Extract the (x, y) coordinate from the center of the cell holding the provided text.  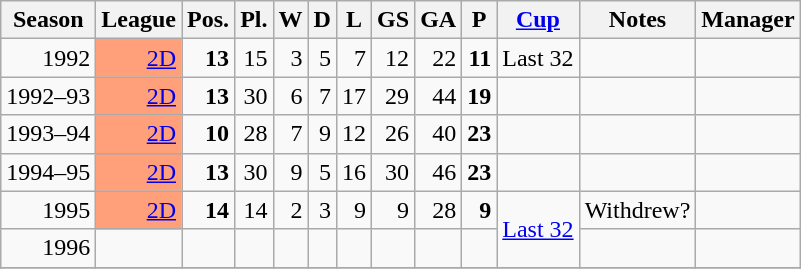
1992 (48, 58)
1994–95 (48, 172)
Pl. (254, 20)
15 (254, 58)
1992–93 (48, 96)
1996 (48, 248)
6 (290, 96)
29 (394, 96)
Manager (748, 20)
40 (438, 134)
1995 (48, 210)
2 (290, 210)
Withdrew? (638, 210)
Season (48, 20)
11 (480, 58)
19 (480, 96)
17 (354, 96)
22 (438, 58)
44 (438, 96)
16 (354, 172)
League (139, 20)
GS (394, 20)
L (354, 20)
W (290, 20)
Cup (538, 20)
10 (208, 134)
Pos. (208, 20)
1993–94 (48, 134)
Notes (638, 20)
26 (394, 134)
46 (438, 172)
P (480, 20)
D (322, 20)
GA (438, 20)
